For the text-containing cell, return its midpoint in [X, Y] coordinate format. 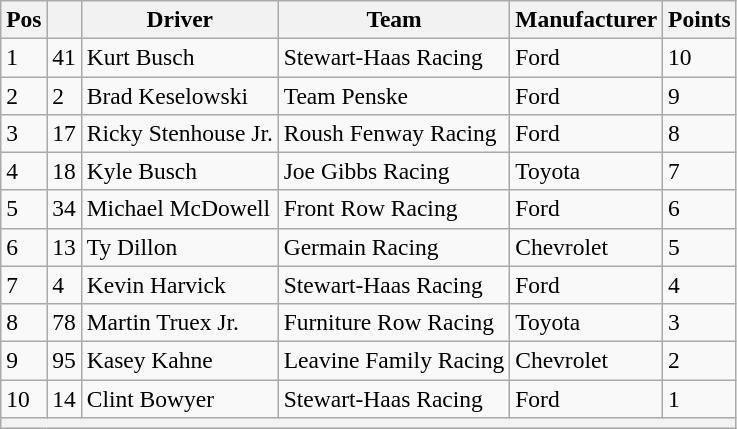
Roush Fenway Racing [394, 133]
Kasey Kahne [180, 360]
Ricky Stenhouse Jr. [180, 133]
34 [64, 209]
17 [64, 133]
Points [700, 19]
Clint Bowyer [180, 398]
18 [64, 171]
Furniture Row Racing [394, 322]
Leavine Family Racing [394, 360]
13 [64, 247]
14 [64, 398]
41 [64, 57]
Front Row Racing [394, 209]
Ty Dillon [180, 247]
Pos [24, 19]
Team [394, 19]
Kurt Busch [180, 57]
Brad Keselowski [180, 95]
Kyle Busch [180, 171]
Michael McDowell [180, 209]
Driver [180, 19]
78 [64, 322]
95 [64, 360]
Joe Gibbs Racing [394, 171]
Martin Truex Jr. [180, 322]
Kevin Harvick [180, 285]
Germain Racing [394, 247]
Manufacturer [586, 19]
Team Penske [394, 95]
